Identify which cell holds the provided text, then report its [x, y] central coordinate. 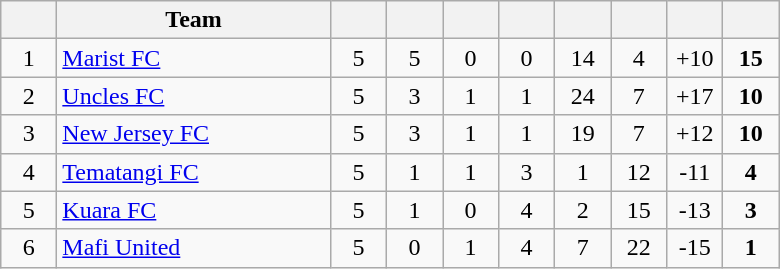
+17 [695, 96]
Marist FC [194, 58]
Team [194, 20]
22 [639, 248]
Tematangi FC [194, 172]
-13 [695, 210]
12 [639, 172]
Kuara FC [194, 210]
19 [583, 134]
+12 [695, 134]
14 [583, 58]
6 [29, 248]
-11 [695, 172]
Uncles FC [194, 96]
New Jersey FC [194, 134]
-15 [695, 248]
+10 [695, 58]
Mafi United [194, 248]
24 [583, 96]
